Capture the cell that displays the provided text and extract its (x, y) central coordinate. 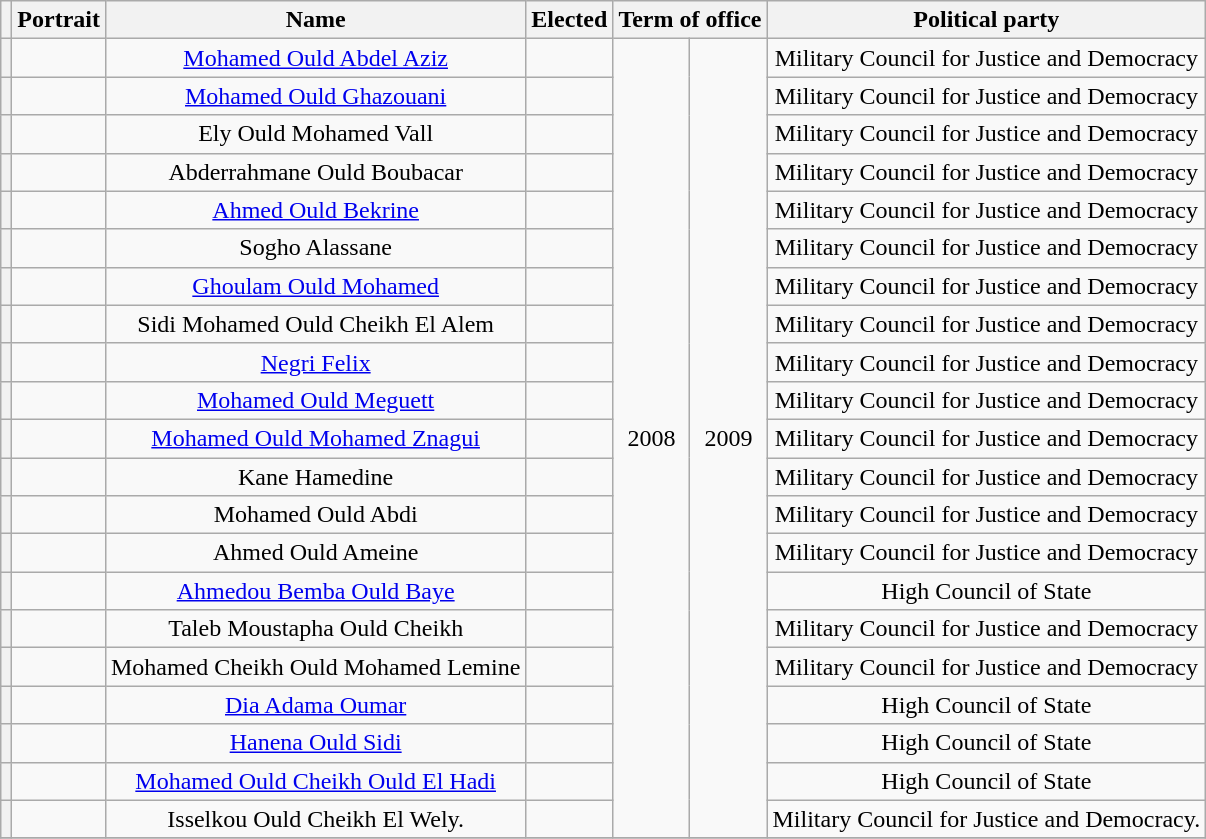
Mohamed Ould Mohamed Znagui (315, 438)
Isselkou Ould Cheikh El Wely. (315, 819)
Military Council for Justice and Democracy. (986, 819)
Mohamed Ould Abdel Aziz (315, 58)
Ghoulam Ould Mohamed (315, 286)
Ahmed Ould Bekrine (315, 210)
Dia Adama Oumar (315, 705)
Taleb Moustapha Ould Cheikh (315, 629)
Term of office (690, 20)
Mohamed Ould Cheikh Ould El Hadi (315, 781)
Portrait (59, 20)
Mohamed Ould Abdi (315, 515)
Negri Felix (315, 362)
Sidi Mohamed Ould Cheikh El Alem (315, 324)
Name (315, 20)
Abderrahmane Ould Boubacar (315, 172)
Ahmed Ould Ameine (315, 553)
2009 (728, 438)
Ahmedou Bemba Ould Baye (315, 591)
Mohamed Ould Meguett (315, 400)
2008 (652, 438)
Hanena Ould Sidi (315, 743)
Elected (570, 20)
Ely Ould Mohamed Vall (315, 134)
Mohamed Ould Ghazouani (315, 96)
Kane Hamedine (315, 477)
Political party (986, 20)
Sogho Alassane (315, 248)
Mohamed Cheikh Ould Mohamed Lemine (315, 667)
